Identify which cell holds the provided text, then report its (x, y) central coordinate. 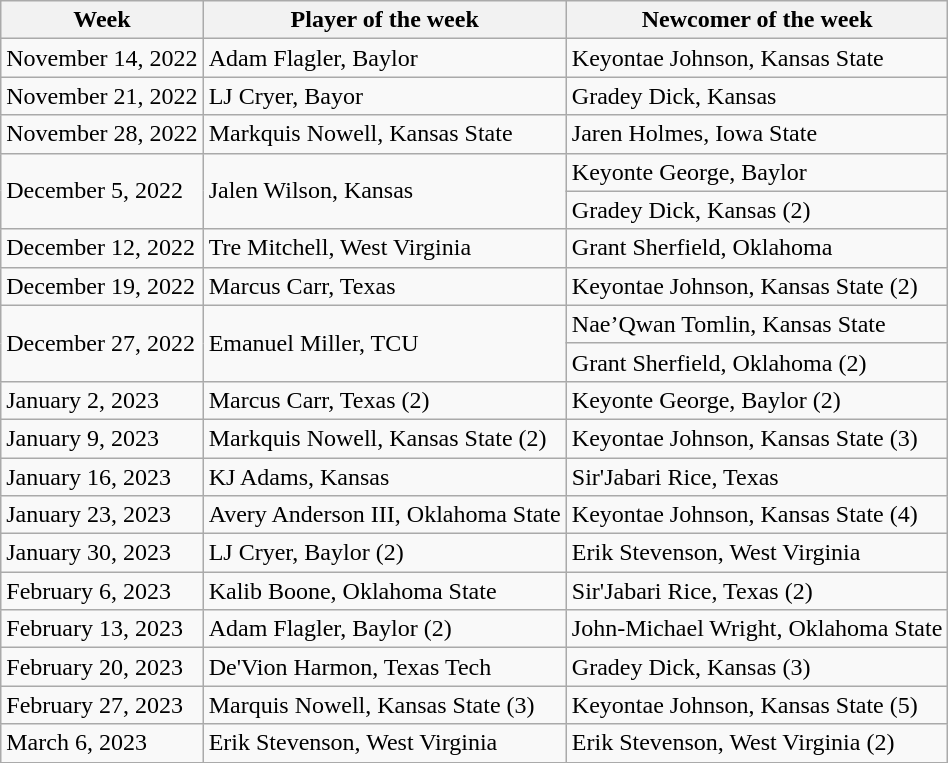
Sir'Jabari Rice, Texas (2) (757, 591)
Player of the week (384, 20)
November 28, 2022 (102, 134)
January 2, 2023 (102, 400)
Nae’Qwan Tomlin, Kansas State (757, 324)
February 13, 2023 (102, 629)
Kalib Boone, Oklahoma State (384, 591)
Keyonte George, Baylor (2) (757, 400)
KJ Adams, Kansas (384, 477)
Jaren Holmes, Iowa State (757, 134)
Gradey Dick, Kansas (2) (757, 210)
Keyontae Johnson, Kansas State (2) (757, 286)
Grant Sherfield, Oklahoma (2) (757, 362)
LJ Cryer, Bayor (384, 96)
December 12, 2022 (102, 248)
January 30, 2023 (102, 553)
Week (102, 20)
Marcus Carr, Texas (384, 286)
March 6, 2023 (102, 743)
Marcus Carr, Texas (2) (384, 400)
November 21, 2022 (102, 96)
Keyontae Johnson, Kansas State (5) (757, 705)
Adam Flagler, Baylor (384, 58)
Erik Stevenson, West Virginia (2) (757, 743)
January 23, 2023 (102, 515)
Jalen Wilson, Kansas (384, 191)
Avery Anderson III, Oklahoma State (384, 515)
November 14, 2022 (102, 58)
Gradey Dick, Kansas (3) (757, 667)
Markquis Nowell, Kansas State (384, 134)
Markquis Nowell, Kansas State (2) (384, 438)
February 20, 2023 (102, 667)
Sir'Jabari Rice, Texas (757, 477)
January 16, 2023 (102, 477)
Grant Sherfield, Oklahoma (757, 248)
Adam Flagler, Baylor (2) (384, 629)
Tre Mitchell, West Virginia (384, 248)
Emanuel Miller, TCU (384, 343)
Newcomer of the week (757, 20)
Keyontae Johnson, Kansas State (3) (757, 438)
Keyontae Johnson, Kansas State (757, 58)
Keyontae Johnson, Kansas State (4) (757, 515)
December 27, 2022 (102, 343)
December 5, 2022 (102, 191)
December 19, 2022 (102, 286)
De'Vion Harmon, Texas Tech (384, 667)
Keyonte George, Baylor (757, 172)
LJ Cryer, Baylor (2) (384, 553)
Marquis Nowell, Kansas State (3) (384, 705)
January 9, 2023 (102, 438)
John-Michael Wright, Oklahoma State (757, 629)
Gradey Dick, Kansas (757, 96)
February 6, 2023 (102, 591)
February 27, 2023 (102, 705)
